From the cell containing the given text, extract its center point as [X, Y] coordinate. 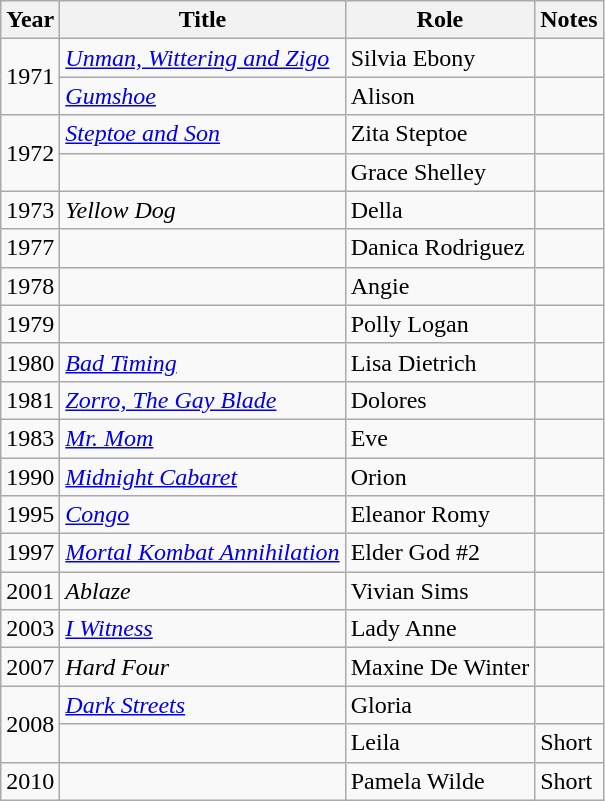
Yellow Dog [202, 210]
Mr. Mom [202, 438]
Gloria [440, 705]
Vivian Sims [440, 591]
Congo [202, 515]
Mortal Kombat Annihilation [202, 553]
Leila [440, 743]
Angie [440, 286]
Maxine De Winter [440, 667]
Lisa Dietrich [440, 362]
Unman, Wittering and Zigo [202, 58]
Danica Rodriguez [440, 248]
Eleanor Romy [440, 515]
1981 [30, 400]
1979 [30, 324]
2001 [30, 591]
Midnight Cabaret [202, 477]
Alison [440, 96]
Dolores [440, 400]
1995 [30, 515]
2008 [30, 724]
Silvia Ebony [440, 58]
1973 [30, 210]
1980 [30, 362]
Hard Four [202, 667]
2003 [30, 629]
1977 [30, 248]
1983 [30, 438]
Lady Anne [440, 629]
Role [440, 20]
1971 [30, 77]
I Witness [202, 629]
Della [440, 210]
1997 [30, 553]
Orion [440, 477]
Eve [440, 438]
Zita Steptoe [440, 134]
1972 [30, 153]
Notes [569, 20]
Pamela Wilde [440, 781]
Gumshoe [202, 96]
Zorro, The Gay Blade [202, 400]
Bad Timing [202, 362]
1978 [30, 286]
2010 [30, 781]
2007 [30, 667]
Elder God #2 [440, 553]
Grace Shelley [440, 172]
Title [202, 20]
Polly Logan [440, 324]
Ablaze [202, 591]
1990 [30, 477]
Dark Streets [202, 705]
Steptoe and Son [202, 134]
Year [30, 20]
